Provide the [X, Y] coordinate of the cell's center where the given text is located.  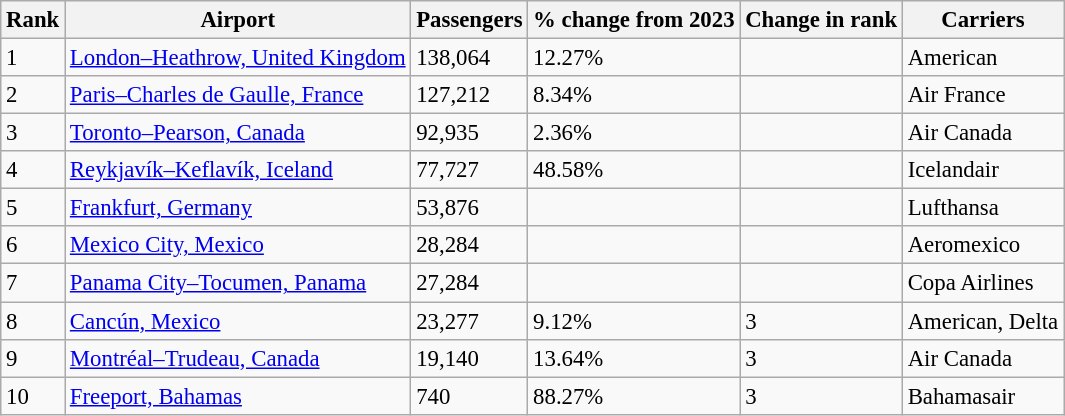
13.64% [634, 358]
Cancún, Mexico [238, 321]
Frankfurt, Germany [238, 208]
Reykjavík–Keflavík, Iceland [238, 170]
Montréal–Trudeau, Canada [238, 358]
Copa Airlines [982, 283]
Toronto–Pearson, Canada [238, 133]
8 [33, 321]
% change from 2023 [634, 20]
American [982, 58]
7 [33, 283]
5 [33, 208]
77,727 [470, 170]
27,284 [470, 283]
Change in rank [822, 20]
8.34% [634, 95]
American, Delta [982, 321]
Aeromexico [982, 245]
10 [33, 396]
9.12% [634, 321]
1 [33, 58]
138,064 [470, 58]
19,140 [470, 358]
Lufthansa [982, 208]
2.36% [634, 133]
Mexico City, Mexico [238, 245]
Panama City–Tocumen, Panama [238, 283]
Icelandair [982, 170]
Air France [982, 95]
4 [33, 170]
Paris–Charles de Gaulle, France [238, 95]
Carriers [982, 20]
Freeport, Bahamas [238, 396]
Airport [238, 20]
2 [33, 95]
48.58% [634, 170]
28,284 [470, 245]
88.27% [634, 396]
London–Heathrow, United Kingdom [238, 58]
12.27% [634, 58]
740 [470, 396]
6 [33, 245]
127,212 [470, 95]
92,935 [470, 133]
9 [33, 358]
Passengers [470, 20]
53,876 [470, 208]
23,277 [470, 321]
Bahamasair [982, 396]
Rank [33, 20]
